Determine the [X, Y] coordinate at the center of the cell enclosing the given text.  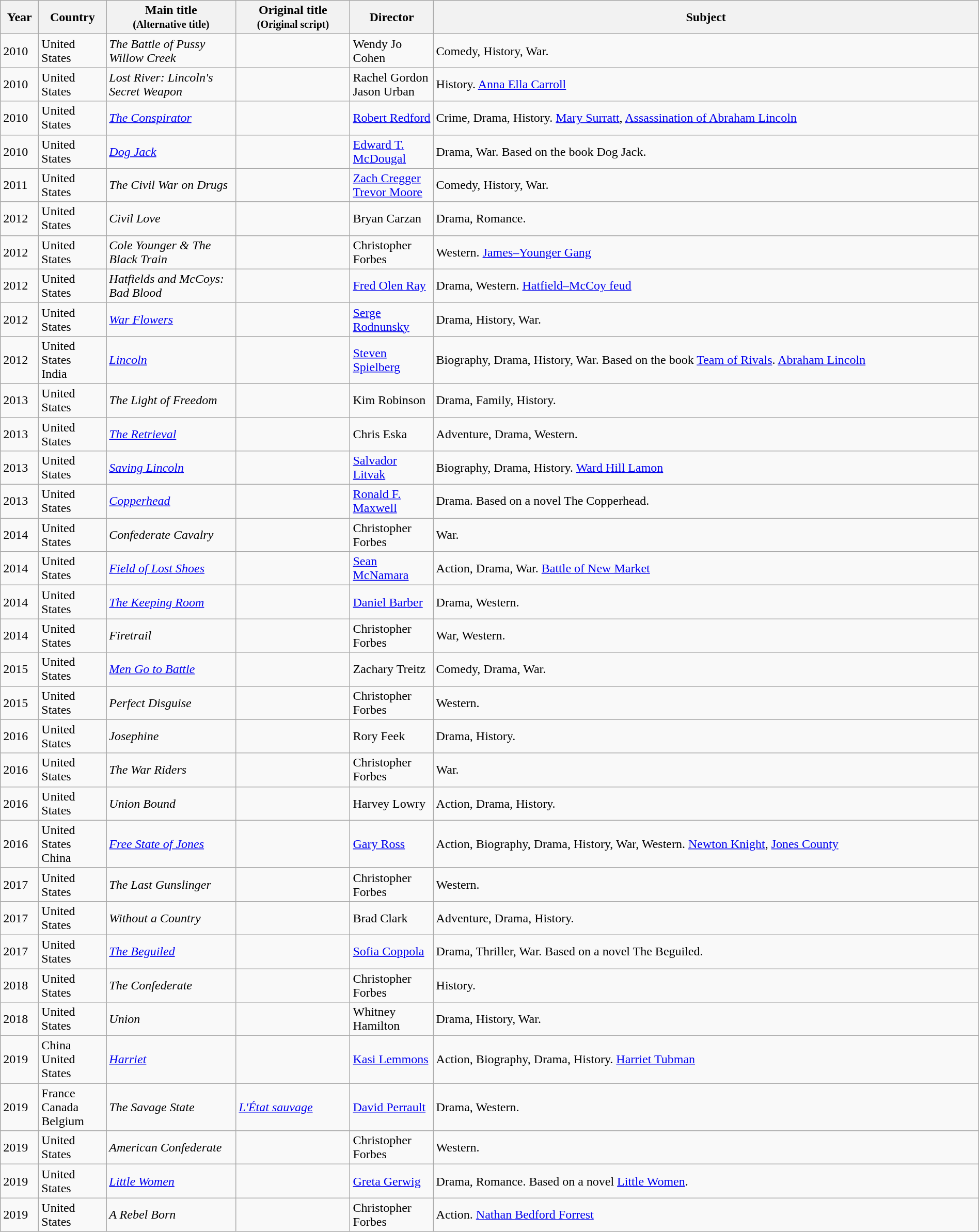
Western. James–Younger Gang [706, 252]
Country [72, 18]
Drama, Romance. [706, 219]
Little Women [171, 1181]
Firetrail [171, 636]
2011 [20, 185]
Dog Jack [171, 152]
Harriet [171, 1060]
David Perrault [391, 1107]
War, Western. [706, 636]
Biography, Drama, History, War. Based on the book Team of Rivals. Abraham Lincoln [706, 360]
Whitney Hamilton [391, 1019]
Ronald F. Maxwell [391, 502]
Year [20, 18]
Kasi Lemmons [391, 1060]
Zachary Treitz [391, 669]
Drama, Western. Hatfield–McCoy feud [706, 286]
Director [391, 18]
Rachel GordonJason Urban [391, 85]
The Keeping Room [171, 602]
Field of Lost Shoes [171, 569]
Serge Rodnunsky [391, 319]
Drama, Thriller, War. Based on a novel The Beguiled. [706, 952]
The Civil War on Drugs [171, 185]
A Rebel Born [171, 1215]
Union [171, 1019]
The Last Gunslinger [171, 885]
Copperhead [171, 502]
Comedy, Drama, War. [706, 669]
United StatesIndia [72, 360]
Edward T. McDougal [391, 152]
Main title(Alternative title) [171, 18]
The Light of Freedom [171, 401]
Sean McNamara [391, 569]
Drama, Family, History. [706, 401]
The Battle of Pussy Willow Creek [171, 51]
Adventure, Drama, History. [706, 918]
Rory Feek [391, 736]
Subject [706, 18]
Josephine [171, 736]
Action, Drama, History. [706, 803]
Confederate Cavalry [171, 535]
L'État sauvage [293, 1107]
Gary Ross [391, 844]
Action, Drama, War. Battle of New Market [706, 569]
History. [706, 985]
Cole Younger & The Black Train [171, 252]
Robert Redford [391, 118]
History. Anna Ella Carroll [706, 85]
Hatfields and McCoys: Bad Blood [171, 286]
Union Bound [171, 803]
Daniel Barber [391, 602]
Lincoln [171, 360]
Drama, History. [706, 736]
Original title(Original script) [293, 18]
Biography, Drama, History. Ward Hill Lamon [706, 468]
Drama, War. Based on the book Dog Jack. [706, 152]
The Beguiled [171, 952]
Saving Lincoln [171, 468]
United StatesChina [72, 844]
The War Riders [171, 770]
FranceCanadaBelgium [72, 1107]
Action, Biography, Drama, History. Harriet Tubman [706, 1060]
Action. Nathan Bedford Forrest [706, 1215]
Chris Eska [391, 434]
Free State of Jones [171, 844]
Brad Clark [391, 918]
Drama. Based on a novel The Copperhead. [706, 502]
Adventure, Drama, Western. [706, 434]
Salvador Litvak [391, 468]
Men Go to Battle [171, 669]
Drama, Romance. Based on a novel Little Women. [706, 1181]
The Retrieval [171, 434]
Action, Biography, Drama, History, War, Western. Newton Knight, Jones County [706, 844]
Zach CreggerTrevor Moore [391, 185]
Kim Robinson [391, 401]
Perfect Disguise [171, 703]
Crime, Drama, History. Mary Surratt, Assassination of Abraham Lincoln [706, 118]
Wendy Jo Cohen [391, 51]
Sofia Coppola [391, 952]
The Conspirator [171, 118]
Fred Olen Ray [391, 286]
ChinaUnited States [72, 1060]
Civil Love [171, 219]
Greta Gerwig [391, 1181]
The Confederate [171, 985]
War Flowers [171, 319]
American Confederate [171, 1148]
Bryan Carzan [391, 219]
Without a Country [171, 918]
Harvey Lowry [391, 803]
The Savage State [171, 1107]
Steven Spielberg [391, 360]
Lost River: Lincoln's Secret Weapon [171, 85]
